Capture the cell that displays the provided text and extract its [x, y] central coordinate. 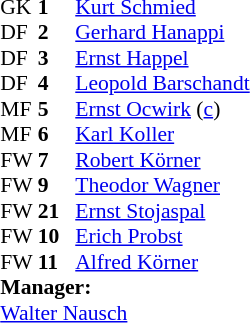
7 [57, 160]
5 [57, 109]
Erich Probst [162, 237]
9 [57, 185]
10 [57, 237]
Karl Koller [162, 135]
Robert Körner [162, 160]
3 [57, 58]
Ernst Happel [162, 58]
21 [57, 211]
Alfred Körner [162, 262]
Ernst Stojaspal [162, 211]
2 [57, 33]
4 [57, 83]
6 [57, 135]
11 [57, 262]
Ernst Ocwirk (c) [162, 109]
Theodor Wagner [162, 185]
Leopold Barschandt [162, 83]
Gerhard Hanappi [162, 33]
Manager: [124, 287]
